Search for the cell housing the specified text and yield its (x, y) center coordinate. 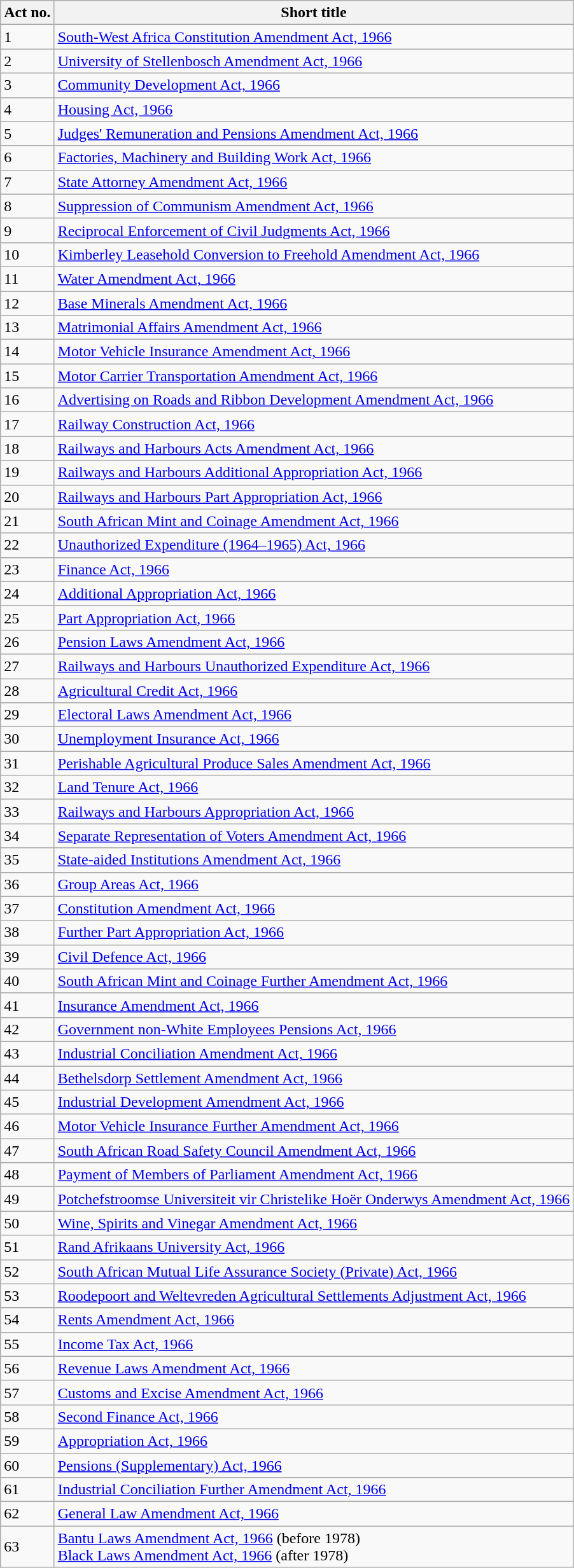
58 (27, 1417)
Pensions (Supplementary) Act, 1966 (314, 1465)
Unauthorized Expenditure (1964–1965) Act, 1966 (314, 545)
Community Development Act, 1966 (314, 85)
Pension Laws Amendment Act, 1966 (314, 642)
Railway Construction Act, 1966 (314, 424)
55 (27, 1344)
30 (27, 739)
63 (27, 1547)
9 (27, 230)
Civil Defence Act, 1966 (314, 957)
19 (27, 473)
Customs and Excise Amendment Act, 1966 (314, 1392)
35 (27, 860)
Reciprocal Enforcement of Civil Judgments Act, 1966 (314, 230)
52 (27, 1272)
Suppression of Communism Amendment Act, 1966 (314, 206)
Railways and Harbours Appropriation Act, 1966 (314, 812)
Motor Vehicle Insurance Further Amendment Act, 1966 (314, 1127)
Unemployment Insurance Act, 1966 (314, 739)
Railways and Harbours Part Appropriation Act, 1966 (314, 497)
Agricultural Credit Act, 1966 (314, 690)
South African Road Safety Council Amendment Act, 1966 (314, 1151)
2 (27, 61)
40 (27, 981)
Land Tenure Act, 1966 (314, 787)
Additional Appropriation Act, 1966 (314, 593)
South African Mutual Life Assurance Society (Private) Act, 1966 (314, 1272)
Finance Act, 1966 (314, 569)
16 (27, 400)
45 (27, 1102)
Motor Carrier Transportation Amendment Act, 1966 (314, 376)
Bantu Laws Amendment Act, 1966 (before 1978) Black Laws Amendment Act, 1966 (after 1978) (314, 1547)
37 (27, 908)
Income Tax Act, 1966 (314, 1344)
Perishable Agricultural Produce Sales Amendment Act, 1966 (314, 763)
53 (27, 1296)
62 (27, 1514)
20 (27, 497)
Second Finance Act, 1966 (314, 1417)
5 (27, 134)
Industrial Conciliation Amendment Act, 1966 (314, 1053)
Judges' Remuneration and Pensions Amendment Act, 1966 (314, 134)
3 (27, 85)
State Attorney Amendment Act, 1966 (314, 182)
Insurance Amendment Act, 1966 (314, 1005)
Motor Vehicle Insurance Amendment Act, 1966 (314, 352)
8 (27, 206)
10 (27, 254)
57 (27, 1392)
13 (27, 328)
Potchefstroomse Universiteit vir Christelike Hoër Onderwys Amendment Act, 1966 (314, 1199)
47 (27, 1151)
22 (27, 545)
56 (27, 1368)
31 (27, 763)
44 (27, 1078)
Railways and Harbours Acts Amendment Act, 1966 (314, 448)
State-aided Institutions Amendment Act, 1966 (314, 860)
49 (27, 1199)
25 (27, 618)
28 (27, 690)
38 (27, 933)
Factories, Machinery and Building Work Act, 1966 (314, 158)
Constitution Amendment Act, 1966 (314, 908)
Further Part Appropriation Act, 1966 (314, 933)
Kimberley Leasehold Conversion to Freehold Amendment Act, 1966 (314, 254)
36 (27, 884)
21 (27, 521)
Revenue Laws Amendment Act, 1966 (314, 1368)
Water Amendment Act, 1966 (314, 279)
51 (27, 1247)
Base Minerals Amendment Act, 1966 (314, 303)
Separate Representation of Voters Amendment Act, 1966 (314, 836)
61 (27, 1490)
18 (27, 448)
14 (27, 352)
Group Areas Act, 1966 (314, 884)
Roodepoort and Weltevreden Agricultural Settlements Adjustment Act, 1966 (314, 1296)
6 (27, 158)
59 (27, 1441)
11 (27, 279)
26 (27, 642)
South African Mint and Coinage Amendment Act, 1966 (314, 521)
46 (27, 1127)
12 (27, 303)
60 (27, 1465)
Electoral Laws Amendment Act, 1966 (314, 715)
Wine, Spirits and Vinegar Amendment Act, 1966 (314, 1223)
Housing Act, 1966 (314, 109)
South African Mint and Coinage Further Amendment Act, 1966 (314, 981)
24 (27, 593)
54 (27, 1320)
17 (27, 424)
Rents Amendment Act, 1966 (314, 1320)
50 (27, 1223)
42 (27, 1029)
Government non-White Employees Pensions Act, 1966 (314, 1029)
23 (27, 569)
15 (27, 376)
Part Appropriation Act, 1966 (314, 618)
Payment of Members of Parliament Amendment Act, 1966 (314, 1175)
Railways and Harbours Unauthorized Expenditure Act, 1966 (314, 666)
34 (27, 836)
Railways and Harbours Additional Appropriation Act, 1966 (314, 473)
29 (27, 715)
South-West Africa Constitution Amendment Act, 1966 (314, 37)
43 (27, 1053)
Industrial Development Amendment Act, 1966 (314, 1102)
41 (27, 1005)
Bethelsdorp Settlement Amendment Act, 1966 (314, 1078)
48 (27, 1175)
27 (27, 666)
7 (27, 182)
University of Stellenbosch Amendment Act, 1966 (314, 61)
1 (27, 37)
Matrimonial Affairs Amendment Act, 1966 (314, 328)
General Law Amendment Act, 1966 (314, 1514)
Rand Afrikaans University Act, 1966 (314, 1247)
Industrial Conciliation Further Amendment Act, 1966 (314, 1490)
39 (27, 957)
4 (27, 109)
32 (27, 787)
Appropriation Act, 1966 (314, 1441)
Act no. (27, 13)
33 (27, 812)
Short title (314, 13)
Advertising on Roads and Ribbon Development Amendment Act, 1966 (314, 400)
